Scan for the cell matching the given text and deliver its (x, y) coordinate at center. 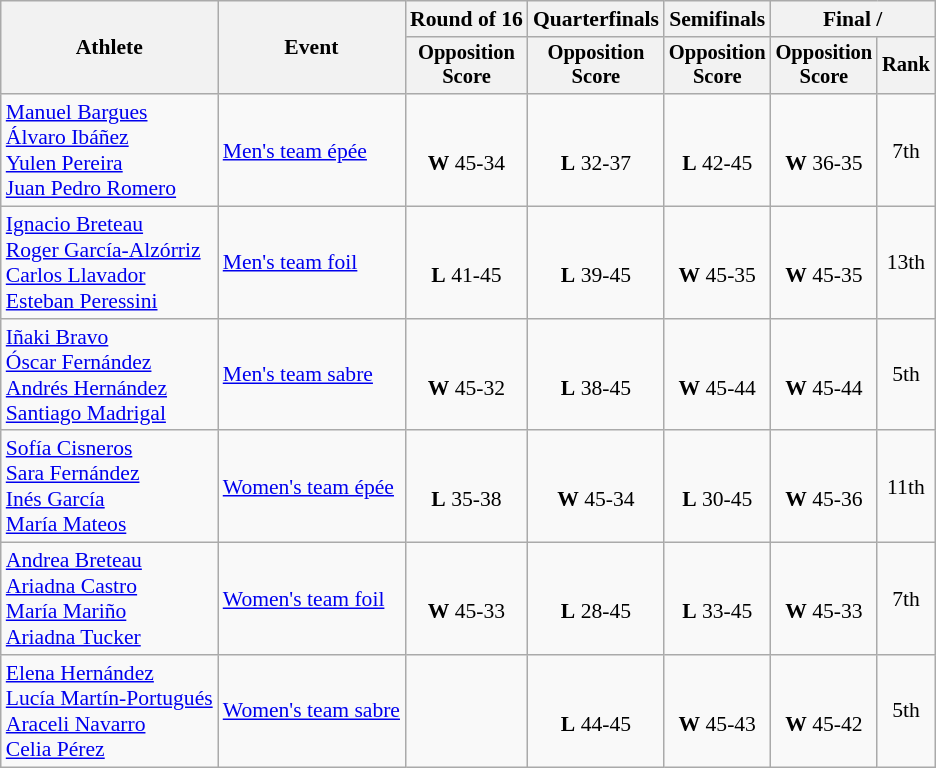
Women's team sabre (312, 711)
Men's team foil (312, 263)
W 45-36 (824, 487)
L 28-45 (596, 599)
Elena HernándezLucía Martín-PortuguésAraceli NavarroCelia Pérez (110, 711)
11th (906, 487)
Manuel BarguesÁlvaro IbáñezYulen PereiraJuan Pedro Romero (110, 150)
L 38-45 (596, 375)
L 35-38 (466, 487)
Sofía CisnerosSara FernándezInés GarcíaMaría Mateos (110, 487)
Men's team épée (312, 150)
W 45-32 (466, 375)
L 32-37 (596, 150)
L 44-45 (596, 711)
L 33-45 (718, 599)
Women's team foil (312, 599)
L 30-45 (718, 487)
Athlete (110, 48)
Event (312, 48)
L 41-45 (466, 263)
Women's team épée (312, 487)
W 45-42 (824, 711)
W 36-35 (824, 150)
Quarterfinals (596, 19)
Round of 16 (466, 19)
L 42-45 (718, 150)
Semifinals (718, 19)
Final / (853, 19)
13th (906, 263)
Ignacio BreteauRoger García-AlzórrizCarlos LlavadorEsteban Peressini (110, 263)
Andrea BreteauAriadna CastroMaría MariñoAriadna Tucker (110, 599)
W 45-43 (718, 711)
Men's team sabre (312, 375)
L 39-45 (596, 263)
Rank (906, 66)
Iñaki BravoÓscar FernándezAndrés HernándezSantiago Madrigal (110, 375)
